Find where the given text appears and provide that cell's center as (X, Y) coordinate. 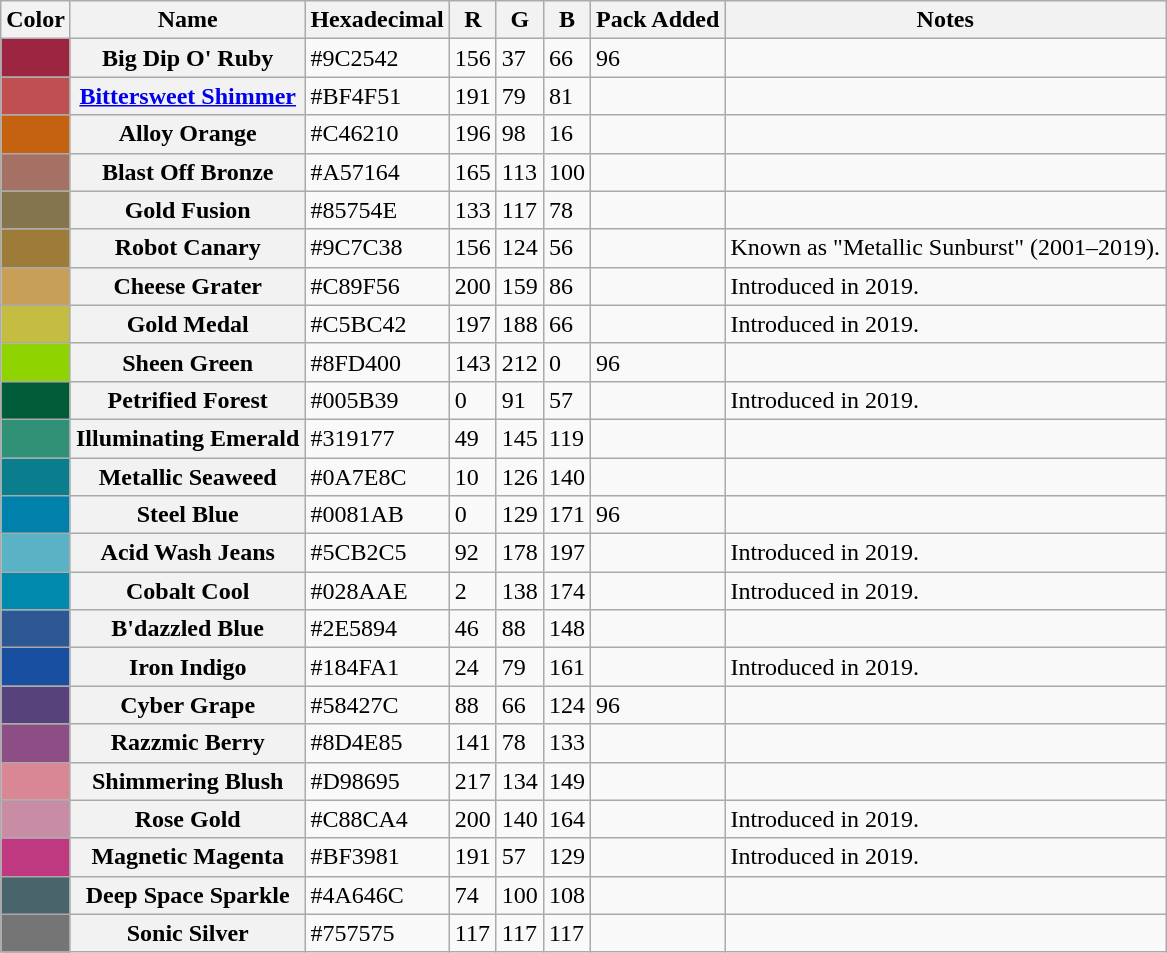
126 (520, 477)
Cyber Grape (187, 705)
217 (472, 781)
Pack Added (657, 20)
178 (520, 553)
Robot Canary (187, 248)
#C89F56 (377, 286)
Cobalt Cool (187, 591)
165 (472, 172)
Alloy Orange (187, 134)
Steel Blue (187, 515)
188 (520, 324)
Magnetic Magenta (187, 857)
138 (520, 591)
212 (520, 362)
Blast Off Bronze (187, 172)
#C5BC42 (377, 324)
Petrified Forest (187, 400)
37 (520, 58)
Rose Gold (187, 819)
108 (566, 895)
159 (520, 286)
56 (566, 248)
#BF3981 (377, 857)
Iron Indigo (187, 667)
Bittersweet Shimmer (187, 96)
86 (566, 286)
134 (520, 781)
Cheese Grater (187, 286)
B'dazzled Blue (187, 629)
113 (520, 172)
#85754E (377, 210)
#C46210 (377, 134)
#8D4E85 (377, 743)
Razzmic Berry (187, 743)
Big Dip O' Ruby (187, 58)
Gold Medal (187, 324)
#757575 (377, 933)
#005B39 (377, 400)
Deep Space Sparkle (187, 895)
Sheen Green (187, 362)
#0081AB (377, 515)
#319177 (377, 438)
Metallic Seaweed (187, 477)
Color (36, 20)
Illuminating Emerald (187, 438)
Notes (946, 20)
Gold Fusion (187, 210)
174 (566, 591)
#184FA1 (377, 667)
B (566, 20)
Sonic Silver (187, 933)
Shimmering Blush (187, 781)
#9C7C38 (377, 248)
G (520, 20)
119 (566, 438)
#A57164 (377, 172)
49 (472, 438)
24 (472, 667)
#58427C (377, 705)
#0A7E8C (377, 477)
98 (520, 134)
148 (566, 629)
46 (472, 629)
92 (472, 553)
74 (472, 895)
145 (520, 438)
16 (566, 134)
143 (472, 362)
#8FD400 (377, 362)
10 (472, 477)
#BF4F51 (377, 96)
91 (520, 400)
141 (472, 743)
#028AAE (377, 591)
Name (187, 20)
149 (566, 781)
2 (472, 591)
#2E5894 (377, 629)
R (472, 20)
Known as "Metallic Sunburst" (2001–2019). (946, 248)
196 (472, 134)
171 (566, 515)
Acid Wash Jeans (187, 553)
#4A646C (377, 895)
81 (566, 96)
Hexadecimal (377, 20)
#5CB2C5 (377, 553)
#9C2542 (377, 58)
164 (566, 819)
#D98695 (377, 781)
161 (566, 667)
#C88CA4 (377, 819)
